Find where the given text appears and provide that cell's center as (X, Y) coordinate. 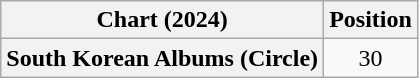
Position (371, 20)
Chart (2024) (162, 20)
30 (371, 58)
South Korean Albums (Circle) (162, 58)
